Find where the given text appears and provide that cell's center as (X, Y) coordinate. 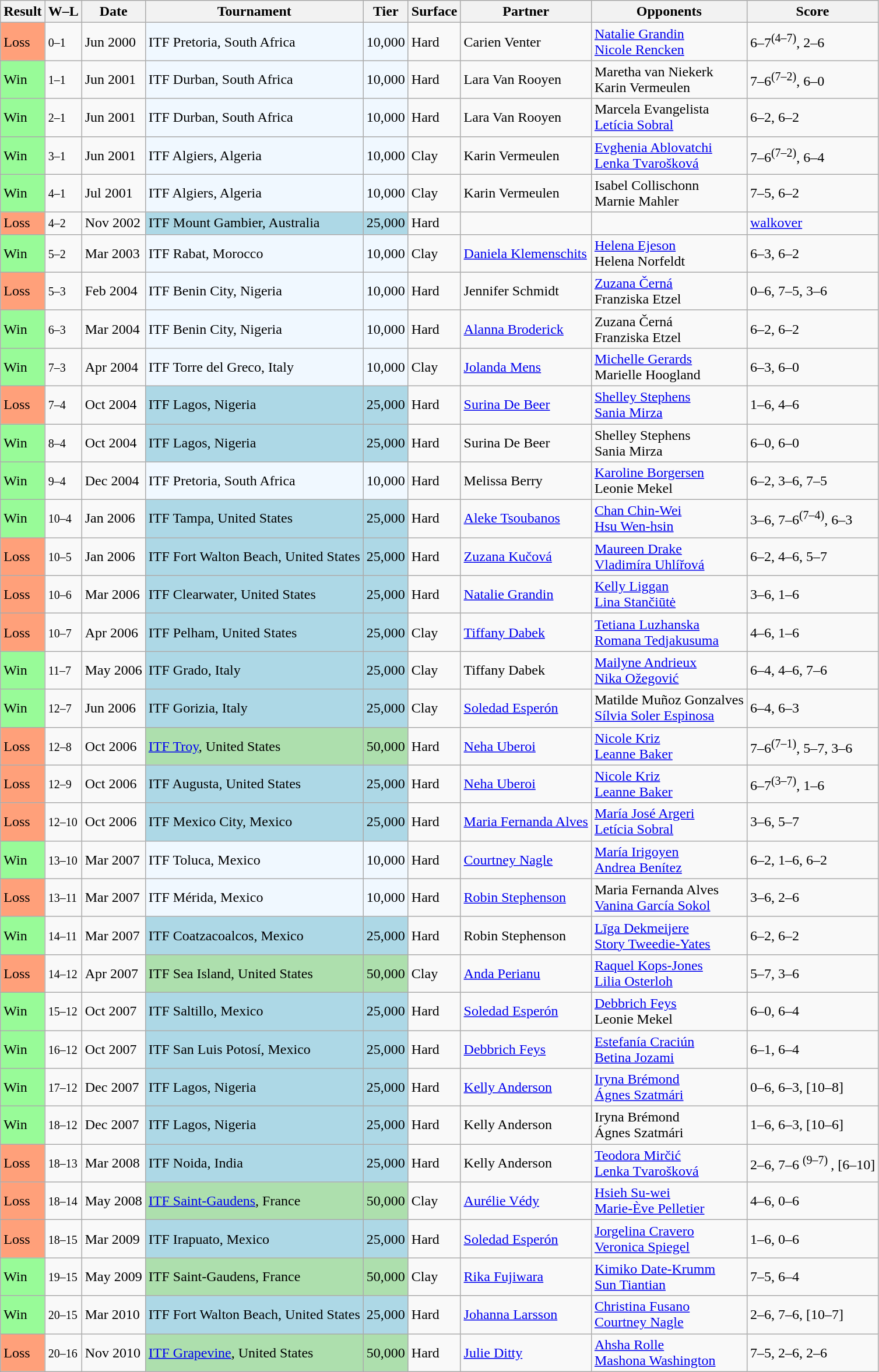
4–2 (63, 223)
20–15 (63, 1314)
Feb 2004 (113, 291)
ITF Mexico City, Mexico (254, 821)
6–0, 6–4 (813, 1011)
5–7, 3–6 (813, 973)
20–16 (63, 1353)
6–7(4–7), 2–6 (813, 42)
12–7 (63, 708)
6–0, 6–0 (813, 443)
0–1 (63, 42)
ITF Clearwater, United States (254, 594)
4–6, 0–6 (813, 1201)
Anda Perianu (526, 973)
Maretha van Niekerk Karin Vermeulen (669, 79)
Alanna Broderick (526, 329)
Isabel Collischonn Marnie Mahler (669, 193)
Mar 2006 (113, 594)
ITF Torre del Greco, Italy (254, 367)
6–2, 1–6, 6–2 (813, 860)
Nov 2002 (113, 223)
Score (813, 12)
Jun 2006 (113, 708)
1–6, 0–6 (813, 1239)
18–13 (63, 1163)
Melissa Berry (526, 481)
Estefanía Craciún Betina Jozami (669, 1049)
Partner (526, 12)
ITF Toluca, Mexico (254, 860)
3–6, 5–7 (813, 821)
14–11 (63, 936)
Marcela Evangelista Letícia Sobral (669, 118)
Surface (434, 12)
Michelle Gerards Marielle Hoogland (669, 367)
Apr 2004 (113, 367)
Maria Fernanda Alves Vanina García Sokol (669, 897)
7–6(7–2), 6–4 (813, 155)
Rika Fujiwara (526, 1277)
5–2 (63, 253)
Jennifer Schmidt (526, 291)
Opponents (669, 12)
Christina Fusano Courtney Nagle (669, 1314)
17–12 (63, 1087)
12–8 (63, 746)
6–2, 4–6, 5–7 (813, 557)
8–4 (63, 443)
16–12 (63, 1049)
Mar 2010 (113, 1314)
7–6(7–1), 5–7, 3–6 (813, 746)
Teodora Mirčić Lenka Tvarošková (669, 1163)
7–4 (63, 404)
18–14 (63, 1201)
10–5 (63, 557)
6–4, 6–3 (813, 708)
Mar 2004 (113, 329)
Helena Ejeson Helena Norfeldt (669, 253)
ITF San Luis Potosí, Mexico (254, 1049)
5–3 (63, 291)
Līga Dekmeijere Story Tweedie-Yates (669, 936)
ITF Coatzacoalcos, Mexico (254, 936)
Kelly Liggan Lina Stančiūtė (669, 594)
Kimiko Date-Krumm Sun Tiantian (669, 1277)
ITF Irapuato, Mexico (254, 1239)
14–12 (63, 973)
Karoline Borgersen Leonie Mekel (669, 481)
May 2008 (113, 1201)
Zuzana Kučová (526, 557)
ITF Grapevine, United States (254, 1353)
10–4 (63, 519)
Courtney Nagle (526, 860)
3–6, 7–6(7–4), 6–3 (813, 519)
3–6, 1–6 (813, 594)
W–L (63, 12)
7–3 (63, 367)
ITF Augusta, United States (254, 784)
Mar 2008 (113, 1163)
María José Argeri Letícia Sobral (669, 821)
Aurélie Védy (526, 1201)
4–6, 1–6 (813, 633)
Jul 2001 (113, 193)
Chan Chin-Wei Hsu Wen-hsin (669, 519)
6–3 (63, 329)
9–4 (63, 481)
0–6, 7–5, 3–6 (813, 291)
Tier (386, 12)
Tournament (254, 12)
0–6, 6–3, [10–8] (813, 1087)
15–12 (63, 1011)
May 2006 (113, 670)
Date (113, 12)
Mar 2003 (113, 253)
Johanna Larsson (526, 1314)
6–2, 3–6, 7–5 (813, 481)
Carien Venter (526, 42)
Dec 2004 (113, 481)
Debbrich Feys Leonie Mekel (669, 1011)
ITF Rabat, Morocco (254, 253)
Evghenia Ablovatchi Lenka Tvarošková (669, 155)
Hsieh Su-wei Marie-Ève Pelletier (669, 1201)
11–7 (63, 670)
Nov 2010 (113, 1353)
Result (23, 12)
Apr 2007 (113, 973)
Mar 2009 (113, 1239)
2–6, 7–6 (9–7) , [6–10] (813, 1163)
Jun 2000 (113, 42)
Debbrich Feys (526, 1049)
Natalie Grandin (526, 594)
18–12 (63, 1126)
7–6(7–2), 6–0 (813, 79)
ITF Pelham, United States (254, 633)
2–1 (63, 118)
3–6, 2–6 (813, 897)
10–6 (63, 594)
Jolanda Mens (526, 367)
6–4, 4–6, 7–6 (813, 670)
María Irigoyen Andrea Benítez (669, 860)
1–6, 4–6 (813, 404)
13–10 (63, 860)
ITF Troy, United States (254, 746)
3–1 (63, 155)
Daniela Klemenschits (526, 253)
1–1 (63, 79)
6–3, 6–0 (813, 367)
1–6, 6–3, [10–6] (813, 1126)
6–7(3–7), 1–6 (813, 784)
Mailyne Andrieux Nika Ožegović (669, 670)
Maureen Drake Vladimíra Uhlířová (669, 557)
13–11 (63, 897)
ITF Tampa, United States (254, 519)
Ahsha Rolle Mashona Washington (669, 1353)
7–5, 6–4 (813, 1277)
Natalie Grandin Nicole Rencken (669, 42)
12–9 (63, 784)
Tetiana Luzhanska Romana Tedjakusuma (669, 633)
6–1, 6–4 (813, 1049)
walkover (813, 223)
May 2009 (113, 1277)
ITF Sea Island, United States (254, 973)
2–6, 7–6, [10–7] (813, 1314)
18–15 (63, 1239)
19–15 (63, 1277)
ITF Mérida, Mexico (254, 897)
6–3, 6–2 (813, 253)
Raquel Kops-Jones Lilia Osterloh (669, 973)
Matilde Muñoz Gonzalves Sílvia Soler Espinosa (669, 708)
Aleke Tsoubanos (526, 519)
ITF Grado, Italy (254, 670)
7–5, 2–6, 2–6 (813, 1353)
4–1 (63, 193)
Jorgelina Cravero Veronica Spiegel (669, 1239)
Maria Fernanda Alves (526, 821)
7–5, 6–2 (813, 193)
12–10 (63, 821)
ITF Noida, India (254, 1163)
ITF Gorizia, Italy (254, 708)
ITF Saltillo, Mexico (254, 1011)
Apr 2006 (113, 633)
10–7 (63, 633)
ITF Mount Gambier, Australia (254, 223)
Julie Ditty (526, 1353)
